For the text-containing cell, return its midpoint in [X, Y] coordinate format. 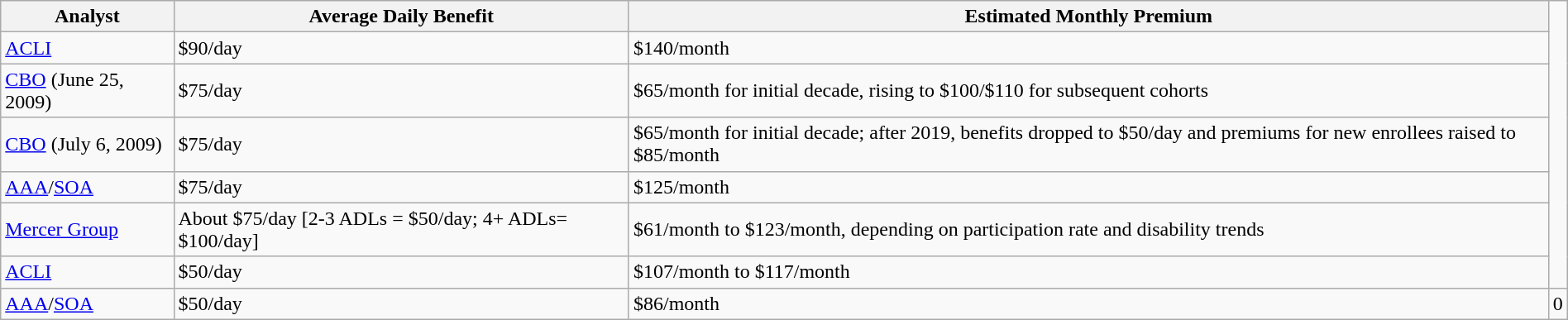
Analyst [88, 17]
$90/day [401, 48]
$65/month for initial decade; after 2019, benefits dropped to $50/day and premiums for new enrollees raised to $85/month [1088, 144]
$65/month for initial decade, rising to $100/$110 for subsequent cohorts [1088, 91]
$125/month [1088, 187]
Estimated Monthly Premium [1088, 17]
Mercer Group [88, 230]
$107/month to $117/month [1088, 272]
$61/month to $123/month, depending on participation rate and disability trends [1088, 230]
CBO (June 25, 2009) [88, 91]
Average Daily Benefit [401, 17]
About $75/day [2-3 ADLs = $50/day; 4+ ADLs= $100/day] [401, 230]
$86/month [1088, 303]
0 [1558, 303]
$140/month [1088, 48]
CBO (July 6, 2009) [88, 144]
